Detect which cell encompasses the target text, then output its (X, Y) center coordinate. 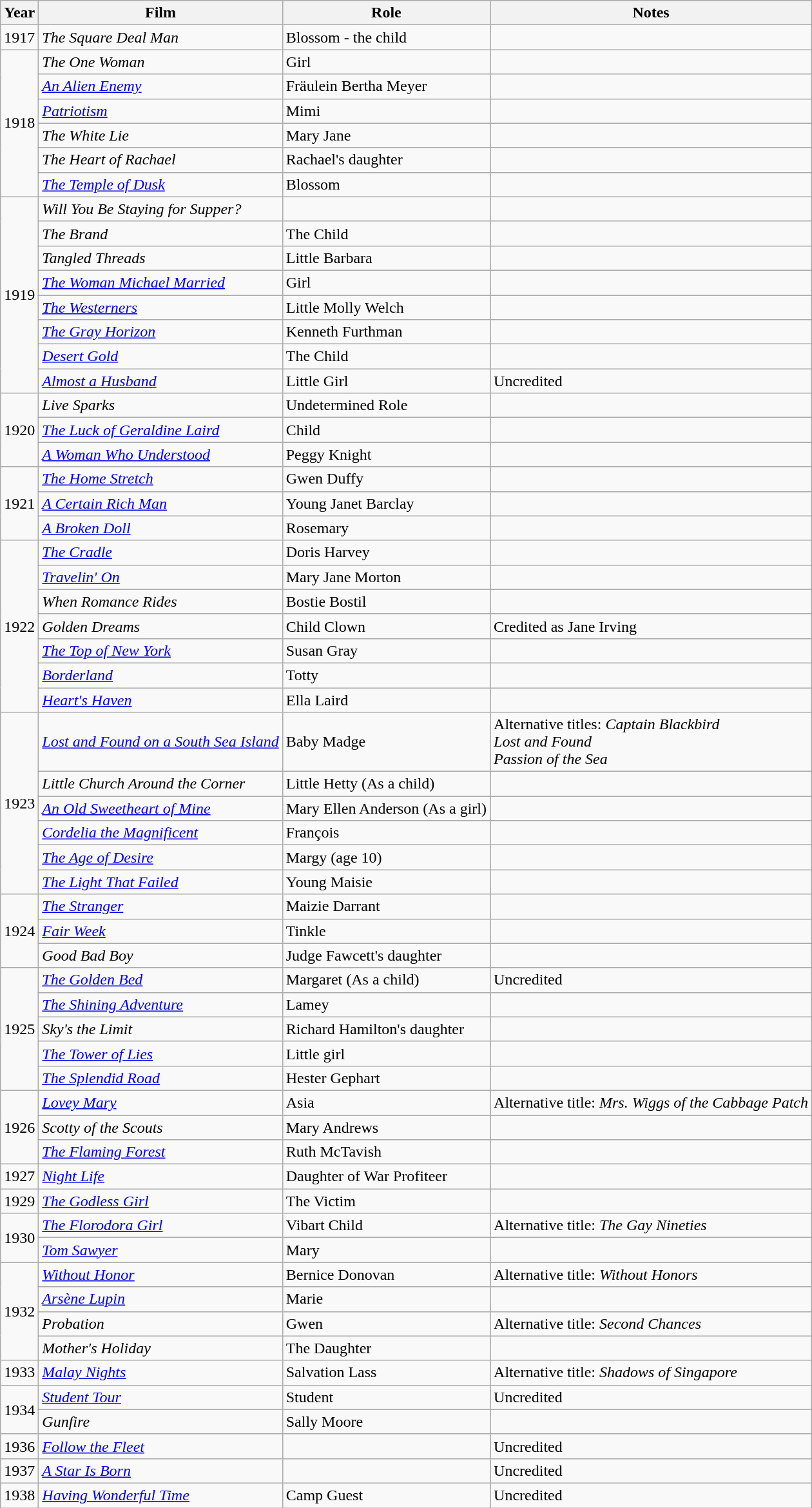
1932 (19, 1311)
A Woman Who Understood (160, 455)
1936 (19, 1446)
1930 (19, 1238)
The Heart of Rachael (160, 160)
1924 (19, 931)
Blossom (386, 184)
1927 (19, 1177)
Alternative titles: Captain BlackbirdLost and FoundPassion of the Sea (651, 742)
The Brand (160, 233)
Mary Andrews (386, 1128)
Peggy Knight (386, 455)
Probation (160, 1324)
Heart's Haven (160, 700)
Little Church Around the Corner (160, 784)
1925 (19, 1029)
Good Bad Boy (160, 955)
Bostie Bostil (386, 602)
Will You Be Staying for Supper? (160, 209)
Young Maisie (386, 882)
When Romance Rides (160, 602)
Cordelia the Magnificent (160, 833)
Richard Hamilton's daughter (386, 1029)
Tinkle (386, 931)
Baby Madge (386, 742)
Student (386, 1397)
The Home Stretch (160, 479)
Lost and Found on a South Sea Island (160, 742)
Daughter of War Profiteer (386, 1177)
The Florodora Girl (160, 1226)
Gwen (386, 1324)
Follow the Fleet (160, 1446)
Fräulein Bertha Meyer (386, 86)
The Square Deal Man (160, 37)
A Star Is Born (160, 1471)
Marie (386, 1299)
The Godless Girl (160, 1201)
Camp Guest (386, 1495)
1919 (19, 295)
Patriotism (160, 111)
The Golden Bed (160, 980)
The One Woman (160, 62)
The Victim (386, 1201)
Doris Harvey (386, 553)
François (386, 833)
1937 (19, 1471)
1929 (19, 1201)
Alternative title: The Gay Nineties (651, 1226)
Vibart Child (386, 1226)
Blossom - the child (386, 37)
Gunfire (160, 1422)
An Alien Enemy (160, 86)
Without Honor (160, 1275)
Travelin' On (160, 577)
Bernice Donovan (386, 1275)
Alternative title: Without Honors (651, 1275)
Film (160, 13)
Little Girl (386, 381)
1923 (19, 803)
Desert Gold (160, 357)
The Westerners (160, 308)
Mimi (386, 111)
Alternative title: Mrs. Wiggs of the Cabbage Patch (651, 1102)
The Daughter (386, 1348)
1934 (19, 1409)
Susan Gray (386, 651)
Sky's the Limit (160, 1029)
Live Sparks (160, 406)
Asia (386, 1102)
Fair Week (160, 931)
1922 (19, 626)
Lovey Mary (160, 1102)
Golden Dreams (160, 626)
The Temple of Dusk (160, 184)
Little Molly Welch (386, 308)
Mary Jane (386, 135)
The Tower of Lies (160, 1053)
1918 (19, 123)
A Broken Doll (160, 528)
1933 (19, 1373)
Alternative title: Second Chances (651, 1324)
A Certain Rich Man (160, 504)
Tom Sawyer (160, 1250)
The Shining Adventure (160, 1004)
Kenneth Furthman (386, 332)
Rosemary (386, 528)
The Light That Failed (160, 882)
Child (386, 430)
Arsène Lupin (160, 1299)
Malay Nights (160, 1373)
Hester Gephart (386, 1078)
Rachael's daughter (386, 160)
The Gray Horizon (160, 332)
Maizie Darrant (386, 906)
The Luck of Geraldine Laird (160, 430)
Mary (386, 1250)
Judge Fawcett's daughter (386, 955)
Salvation Lass (386, 1373)
Student Tour (160, 1397)
An Old Sweetheart of Mine (160, 808)
Child Clown (386, 626)
Role (386, 13)
Night Life (160, 1177)
Margy (age 10) (386, 857)
The Splendid Road (160, 1078)
Margaret (As a child) (386, 980)
Year (19, 13)
Sally Moore (386, 1422)
Alternative title: Shadows of Singapore (651, 1373)
Mary Jane Morton (386, 577)
The Woman Michael Married (160, 282)
Credited as Jane Irving (651, 626)
1917 (19, 37)
Having Wonderful Time (160, 1495)
Almost a Husband (160, 381)
Mary Ellen Anderson (As a girl) (386, 808)
The White Lie (160, 135)
1921 (19, 504)
Undetermined Role (386, 406)
Little Barbara (386, 258)
Gwen Duffy (386, 479)
The Cradle (160, 553)
Tangled Threads (160, 258)
Lamey (386, 1004)
The Age of Desire (160, 857)
Little girl (386, 1053)
Totty (386, 675)
1926 (19, 1127)
Borderland (160, 675)
1920 (19, 430)
1938 (19, 1495)
Notes (651, 13)
Ruth McTavish (386, 1152)
Scotty of the Scouts (160, 1128)
Mother's Holiday (160, 1348)
The Top of New York (160, 651)
Ella Laird (386, 700)
The Flaming Forest (160, 1152)
The Stranger (160, 906)
Little Hetty (As a child) (386, 784)
Young Janet Barclay (386, 504)
